Pinpoint the cell where the given text exists, returning its [x, y] midpoint coordinate. 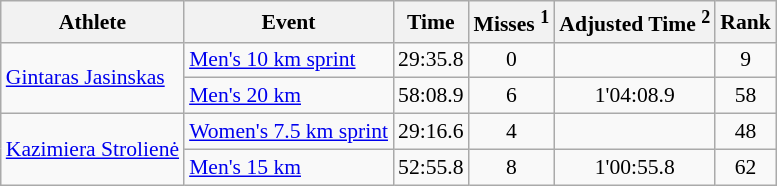
Women's 7.5 km sprint [288, 132]
1'00:55.8 [634, 167]
58:08.9 [430, 96]
Adjusted Time 2 [634, 22]
Misses 1 [512, 22]
Time [430, 22]
Kazimiera Strolienė [92, 150]
9 [746, 60]
52:55.8 [430, 167]
0 [512, 60]
Men's 20 km [288, 96]
1'04:08.9 [634, 96]
Men's 10 km sprint [288, 60]
8 [512, 167]
58 [746, 96]
62 [746, 167]
Athlete [92, 22]
29:35.8 [430, 60]
48 [746, 132]
Rank [746, 22]
Gintaras Jasinskas [92, 78]
Event [288, 22]
29:16.6 [430, 132]
4 [512, 132]
6 [512, 96]
Men's 15 km [288, 167]
